Determine the (X, Y) coordinate at the center of the cell enclosing the given text.  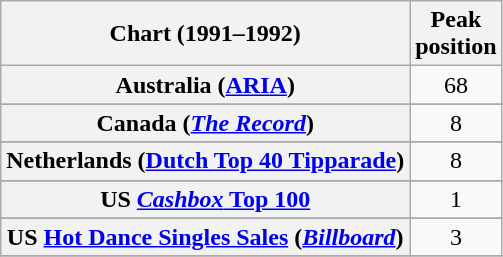
68 (456, 85)
US Hot Dance Singles Sales (Billboard) (206, 237)
US Cashbox Top 100 (206, 199)
Canada (The Record) (206, 123)
Australia (ARIA) (206, 85)
3 (456, 237)
Peakposition (456, 34)
1 (456, 199)
Chart (1991–1992) (206, 34)
Netherlands (Dutch Top 40 Tipparade) (206, 161)
